Pinpoint the cell where the given text exists, returning its [x, y] midpoint coordinate. 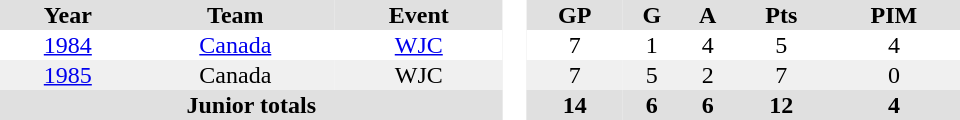
1985 [68, 75]
2 [708, 75]
G [652, 15]
1984 [68, 45]
Team [236, 15]
12 [782, 105]
Year [68, 15]
0 [894, 75]
Pts [782, 15]
GP [574, 15]
A [708, 15]
Event [419, 15]
PIM [894, 15]
14 [574, 105]
Junior totals [252, 105]
1 [652, 45]
